Determine the [x, y] coordinate at the center of the cell enclosing the given text.  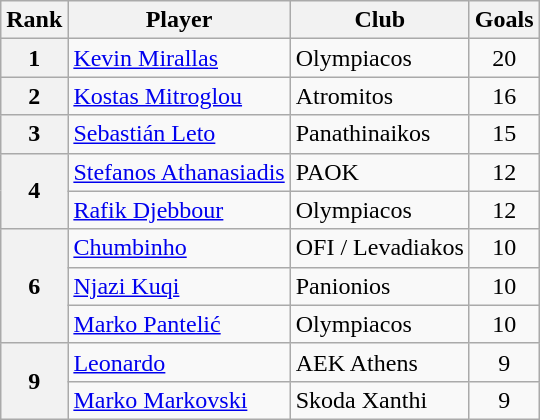
Leonardo [179, 362]
Kostas Mitroglou [179, 96]
16 [504, 96]
4 [34, 191]
Panathinaikos [380, 134]
PAOK [380, 172]
Rank [34, 20]
Player [179, 20]
Skoda Xanthi [380, 400]
Club [380, 20]
15 [504, 134]
Marko Pantelić [179, 324]
Panionios [380, 286]
AEK Athens [380, 362]
2 [34, 96]
Chumbinho [179, 248]
6 [34, 286]
OFI / Levadiakos [380, 248]
Atromitos [380, 96]
20 [504, 58]
Goals [504, 20]
Kevin Mirallas [179, 58]
Njazi Kuqi [179, 286]
3 [34, 134]
1 [34, 58]
Stefanos Athanasiadis [179, 172]
Sebastián Leto [179, 134]
Marko Markovski [179, 400]
Rafik Djebbour [179, 210]
